Find where the given text appears and provide that cell's center as (X, Y) coordinate. 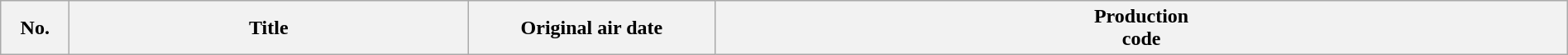
Original air date (592, 28)
Productioncode (1141, 28)
Title (269, 28)
No. (35, 28)
